Extract the (x, y) coordinate from the center of the cell holding the provided text.  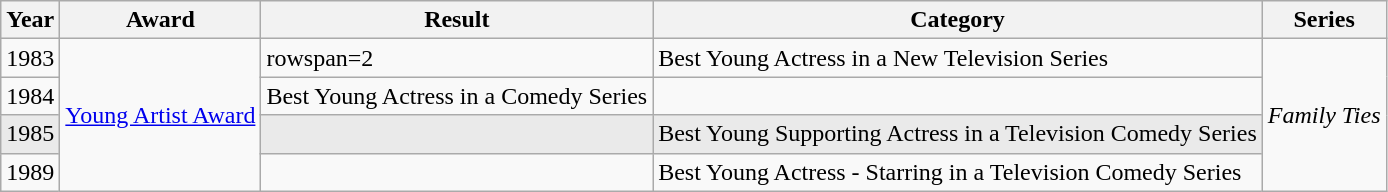
rowspan=2 (457, 58)
1989 (30, 172)
Year (30, 20)
Young Artist Award (160, 115)
Best Young Supporting Actress in a Television Comedy Series (958, 134)
Best Young Actress in a New Television Series (958, 58)
Result (457, 20)
Family Ties (1324, 115)
Best Young Actress in a Comedy Series (457, 96)
Series (1324, 20)
1984 (30, 96)
1983 (30, 58)
1985 (30, 134)
Best Young Actress - Starring in a Television Comedy Series (958, 172)
Award (160, 20)
Category (958, 20)
